Find where the given text appears and provide that cell's center as (X, Y) coordinate. 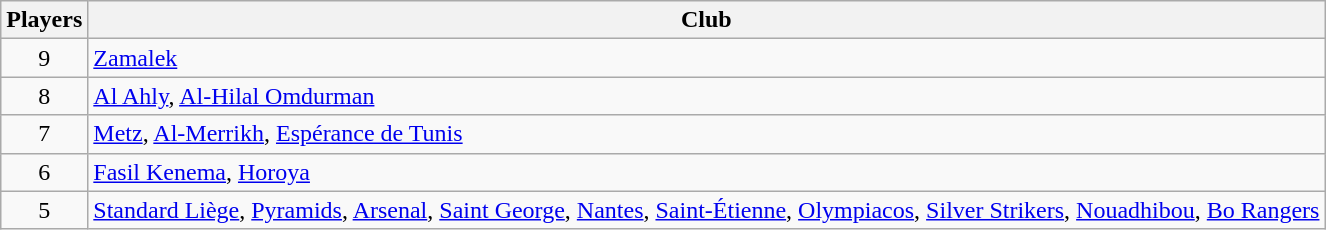
Club (706, 20)
7 (44, 134)
5 (44, 210)
Standard Liège, Pyramids, Arsenal, Saint George, Nantes, Saint-Étienne, Olympiacos, Silver Strikers, Nouadhibou, Bo Rangers (706, 210)
Al Ahly, Al-Hilal Omdurman (706, 96)
Zamalek (706, 58)
8 (44, 96)
Players (44, 20)
Fasil Kenema, Horoya (706, 172)
9 (44, 58)
Metz, Al-Merrikh, Espérance de Tunis (706, 134)
6 (44, 172)
